Scan for the cell matching the given text and deliver its (x, y) coordinate at center. 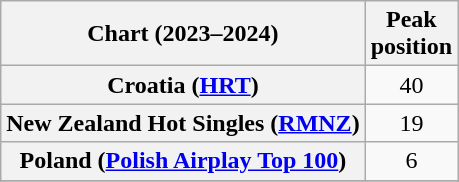
Croatia (HRT) (183, 85)
40 (411, 85)
19 (411, 123)
New Zealand Hot Singles (RMNZ) (183, 123)
6 (411, 161)
Peakposition (411, 34)
Poland (Polish Airplay Top 100) (183, 161)
Chart (2023–2024) (183, 34)
